Return the [x, y] coordinate for the center point of the cell that contains the specified text.  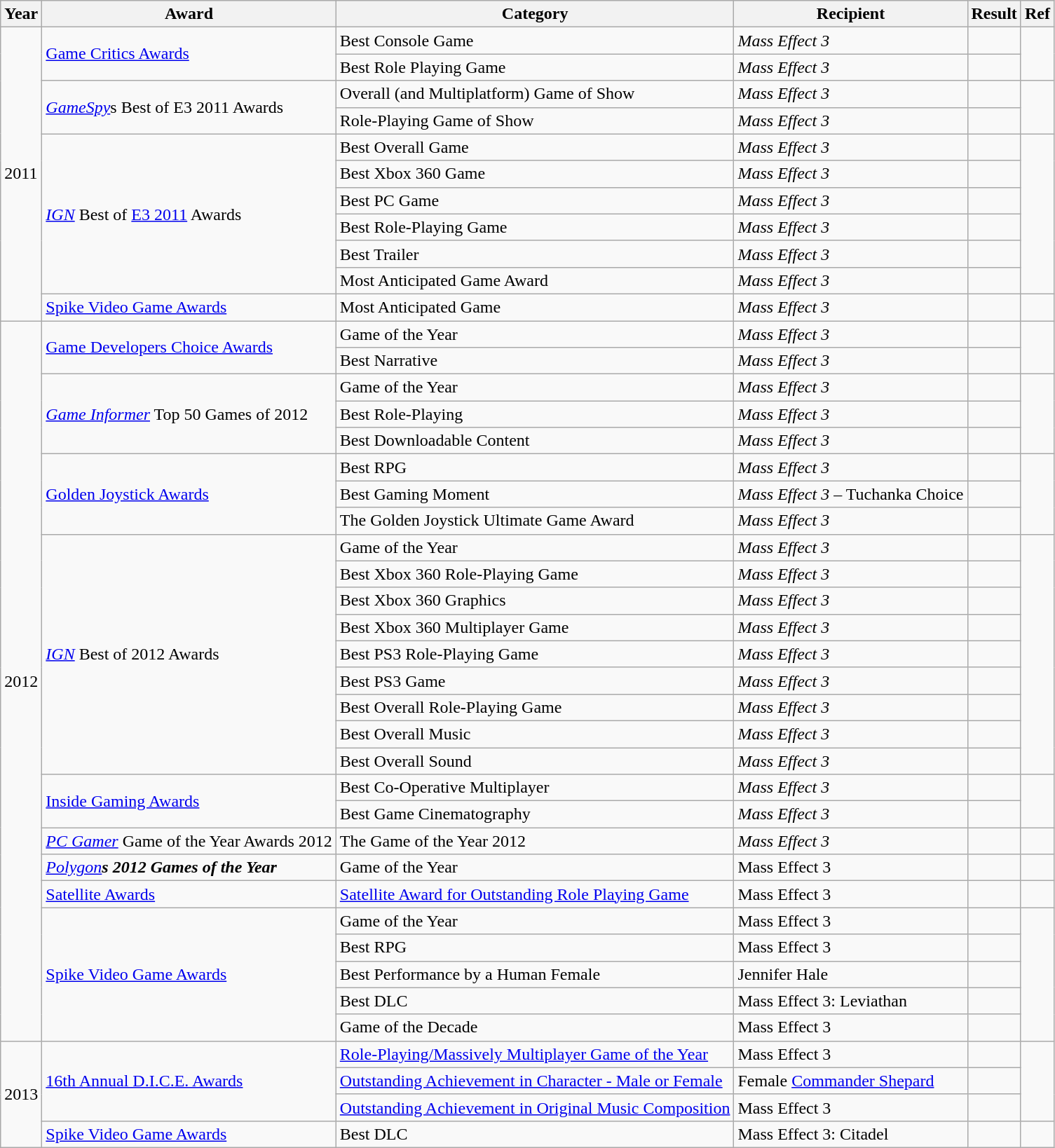
2012 [21, 681]
Mass Effect 3 – Tuchanka Choice [851, 494]
Category [535, 14]
Best Xbox 360 Multiplayer Game [535, 627]
Best Xbox 360 Game [535, 174]
Best Xbox 360 Graphics [535, 601]
Inside Gaming Awards [189, 801]
GameSpys Best of E3 2011 Awards [189, 107]
Best Overall Sound [535, 760]
Best Gaming Moment [535, 494]
Best Game Cinematography [535, 814]
Year [21, 14]
Role-Playing Game of Show [535, 121]
Game of the Decade [535, 1027]
Outstanding Achievement in Original Music Composition [535, 1107]
Best PS3 Role-Playing Game [535, 654]
Best PC Game [535, 200]
Most Anticipated Game Award [535, 280]
Mass Effect 3: Leviathan [851, 1001]
16th Annual D.I.C.E. Awards [189, 1081]
Most Anticipated Game [535, 307]
Outstanding Achievement in Character - Male or Female [535, 1081]
IGN Best of E3 2011 Awards [189, 214]
Best Trailer [535, 254]
Best Narrative [535, 361]
Best Role-Playing Game [535, 227]
Best PS3 Game [535, 681]
Result [994, 14]
Game Informer Top 50 Games of 2012 [189, 414]
Best Xbox 360 Role-Playing Game [535, 574]
Golden Joystick Awards [189, 494]
Best Co-Operative Multiplayer [535, 788]
The Golden Joystick Ultimate Game Award [535, 521]
PC Gamer Game of the Year Awards 2012 [189, 841]
Polygons 2012 Games of the Year [189, 868]
The Game of the Year 2012 [535, 841]
Role-Playing/Massively Multiplayer Game of the Year [535, 1054]
Best Overall Music [535, 734]
Mass Effect 3: Citadel [851, 1134]
Satellite Awards [189, 894]
Jennifer Hale [851, 974]
Game Developers Choice Awards [189, 348]
Satellite Award for Outstanding Role Playing Game [535, 894]
Female Commander Shepard [851, 1081]
Game Critics Awards [189, 54]
2011 [21, 174]
Best Console Game [535, 41]
Best Role Playing Game [535, 67]
Award [189, 14]
Best Role-Playing [535, 414]
Best Downloadable Content [535, 441]
Overall (and Multiplatform) Game of Show [535, 94]
Best Overall Role-Playing Game [535, 707]
Best Performance by a Human Female [535, 974]
Ref [1037, 14]
Recipient [851, 14]
Best Overall Game [535, 147]
IGN Best of 2012 Awards [189, 655]
2013 [21, 1094]
